Find where the given text appears and provide that cell's center as [X, Y] coordinate. 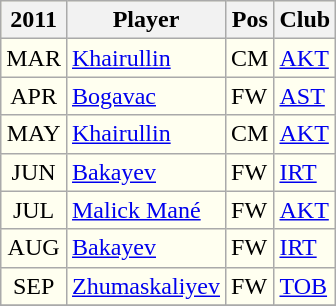
MAY [34, 134]
JUL [34, 210]
TOB [305, 286]
SEP [34, 286]
Pos [250, 20]
Malick Mané [146, 210]
Bogavac [146, 96]
MAR [34, 58]
Zhumaskaliyev [146, 286]
Player [146, 20]
JUN [34, 172]
Club [305, 20]
AUG [34, 248]
APR [34, 96]
2011 [34, 20]
AST [305, 96]
